Determine the [X, Y] coordinate at the center of the cell enclosing the given text.  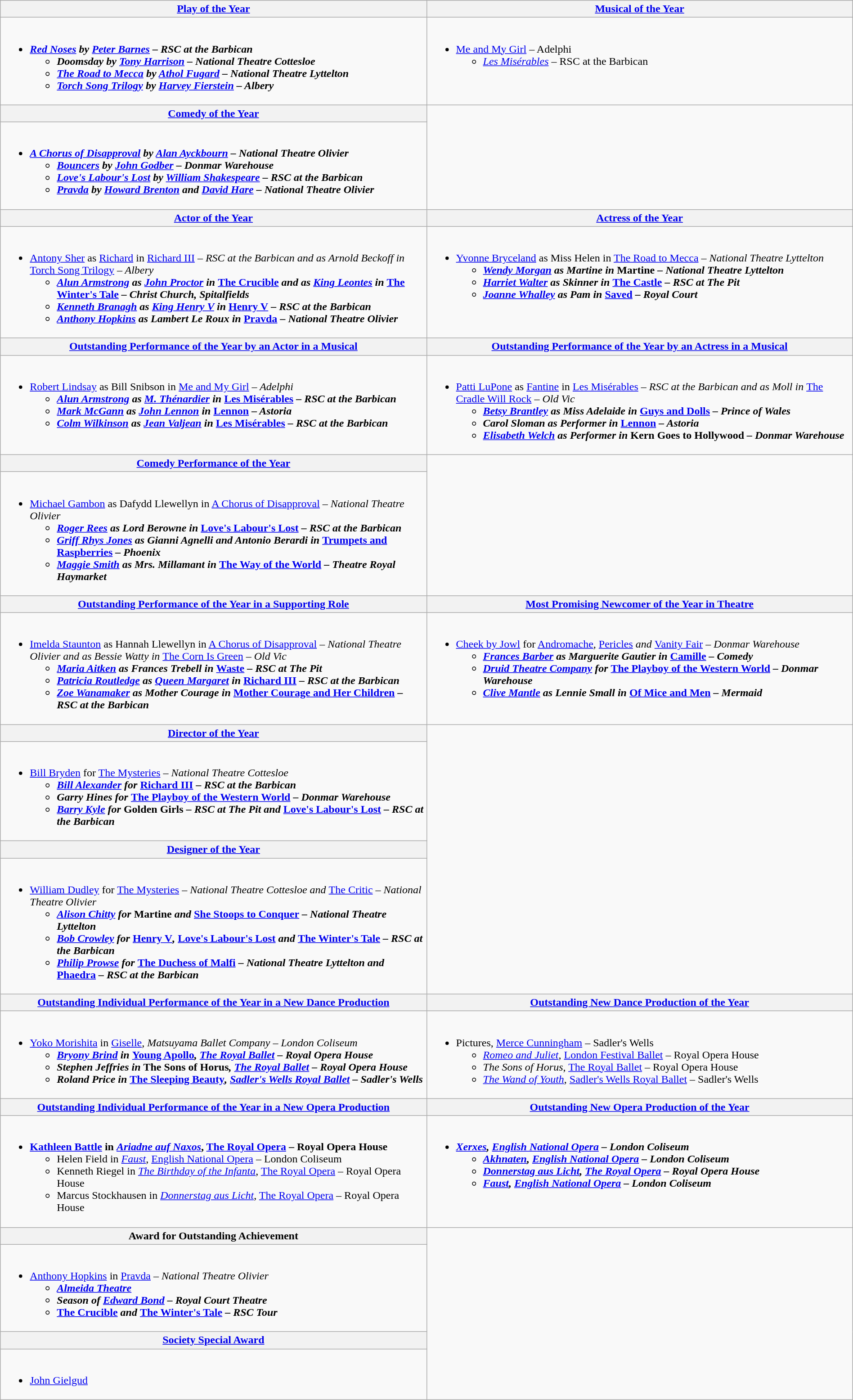
Musical of the Year [640, 9]
Award for Outstanding Achievement [213, 1236]
Designer of the Year [213, 850]
Me and My Girl – AdelphiLes Misérables – RSC at the Barbican [640, 61]
Outstanding New Opera Production of the Year [640, 1107]
Most Promising Newcomer of the Year in Theatre [640, 604]
Actor of the Year [213, 218]
Outstanding New Dance Production of the Year [640, 1003]
Outstanding Performance of the Year by an Actress in a Musical [640, 347]
Actress of the Year [640, 218]
Comedy of the Year [213, 113]
Society Special Award [213, 1340]
Outstanding Performance of the Year in a Supporting Role [213, 604]
Director of the Year [213, 733]
Outstanding Individual Performance of the Year in a New Opera Production [213, 1107]
John Gielgud [213, 1374]
Outstanding Individual Performance of the Year in a New Dance Production [213, 1003]
Outstanding Performance of the Year by an Actor in a Musical [213, 347]
Comedy Performance of the Year [213, 463]
Play of the Year [213, 9]
